Scan for the cell matching the given text and deliver its (x, y) coordinate at center. 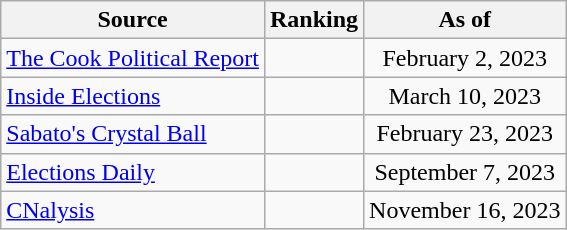
Inside Elections (133, 96)
February 2, 2023 (465, 58)
November 16, 2023 (465, 210)
As of (465, 20)
September 7, 2023 (465, 172)
The Cook Political Report (133, 58)
March 10, 2023 (465, 96)
Elections Daily (133, 172)
February 23, 2023 (465, 134)
CNalysis (133, 210)
Sabato's Crystal Ball (133, 134)
Source (133, 20)
Ranking (314, 20)
